Search for the cell housing the specified text and yield its [X, Y] center coordinate. 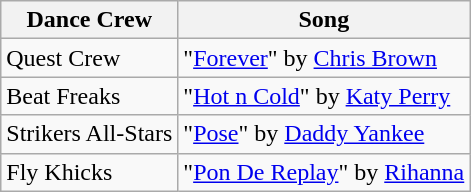
Fly Khicks [90, 172]
"Forever" by Chris Brown [324, 58]
Dance Crew [90, 20]
Quest Crew [90, 58]
"Hot n Cold" by Katy Perry [324, 96]
Song [324, 20]
Strikers All-Stars [90, 134]
"Pose" by Daddy Yankee [324, 134]
Beat Freaks [90, 96]
"Pon De Replay" by Rihanna [324, 172]
